Provide the [X, Y] coordinate of the cell's center where the given text is located.  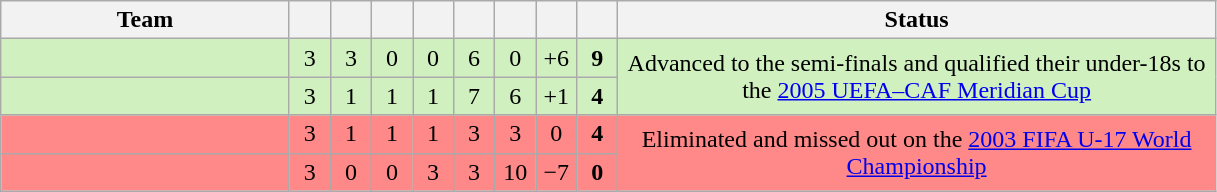
9 [598, 58]
Advanced to the semi-finals and qualified their under-18s to the 2005 UEFA–CAF Meridian Cup [917, 77]
+1 [556, 96]
Team [146, 20]
+6 [556, 58]
10 [516, 172]
7 [474, 96]
Eliminated and missed out on the 2003 FIFA U-17 World Championship [917, 153]
Status [917, 20]
−7 [556, 172]
